Provide the (x, y) coordinate of the cell's center where the given text is located.  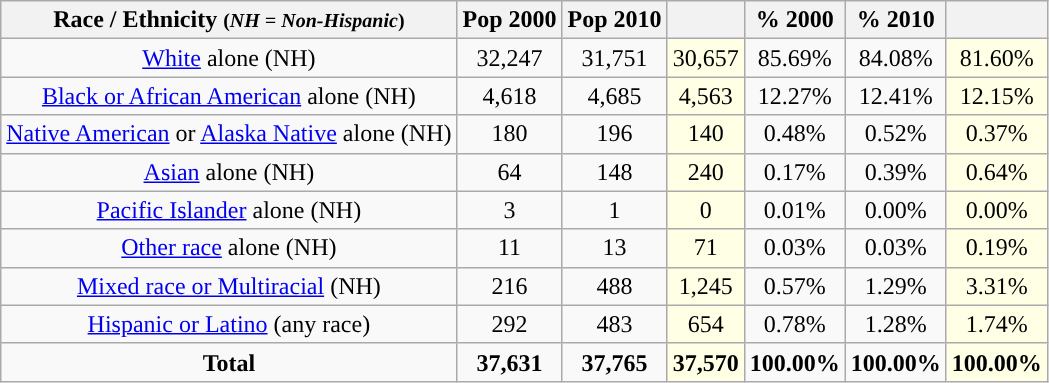
Race / Ethnicity (NH = Non-Hispanic) (229, 20)
12.41% (896, 96)
% 2010 (896, 20)
4,563 (706, 96)
12.27% (794, 96)
White alone (NH) (229, 58)
196 (614, 134)
1.74% (996, 324)
3.31% (996, 286)
84.08% (896, 58)
Pop 2010 (614, 20)
71 (706, 248)
0.78% (794, 324)
0.64% (996, 172)
Mixed race or Multiracial (NH) (229, 286)
216 (510, 286)
31,751 (614, 58)
Native American or Alaska Native alone (NH) (229, 134)
Other race alone (NH) (229, 248)
% 2000 (794, 20)
30,657 (706, 58)
37,765 (614, 362)
0.17% (794, 172)
3 (510, 210)
240 (706, 172)
180 (510, 134)
0.48% (794, 134)
Pacific Islander alone (NH) (229, 210)
Total (229, 362)
32,247 (510, 58)
11 (510, 248)
13 (614, 248)
0.37% (996, 134)
Black or African American alone (NH) (229, 96)
483 (614, 324)
1.29% (896, 286)
1 (614, 210)
0.39% (896, 172)
81.60% (996, 58)
4,685 (614, 96)
64 (510, 172)
Hispanic or Latino (any race) (229, 324)
0.01% (794, 210)
0.19% (996, 248)
1,245 (706, 286)
0.57% (794, 286)
654 (706, 324)
1.28% (896, 324)
37,631 (510, 362)
0 (706, 210)
148 (614, 172)
488 (614, 286)
0.52% (896, 134)
140 (706, 134)
292 (510, 324)
Asian alone (NH) (229, 172)
Pop 2000 (510, 20)
12.15% (996, 96)
85.69% (794, 58)
37,570 (706, 362)
4,618 (510, 96)
